For the text-containing cell, return its midpoint in (X, Y) coordinate format. 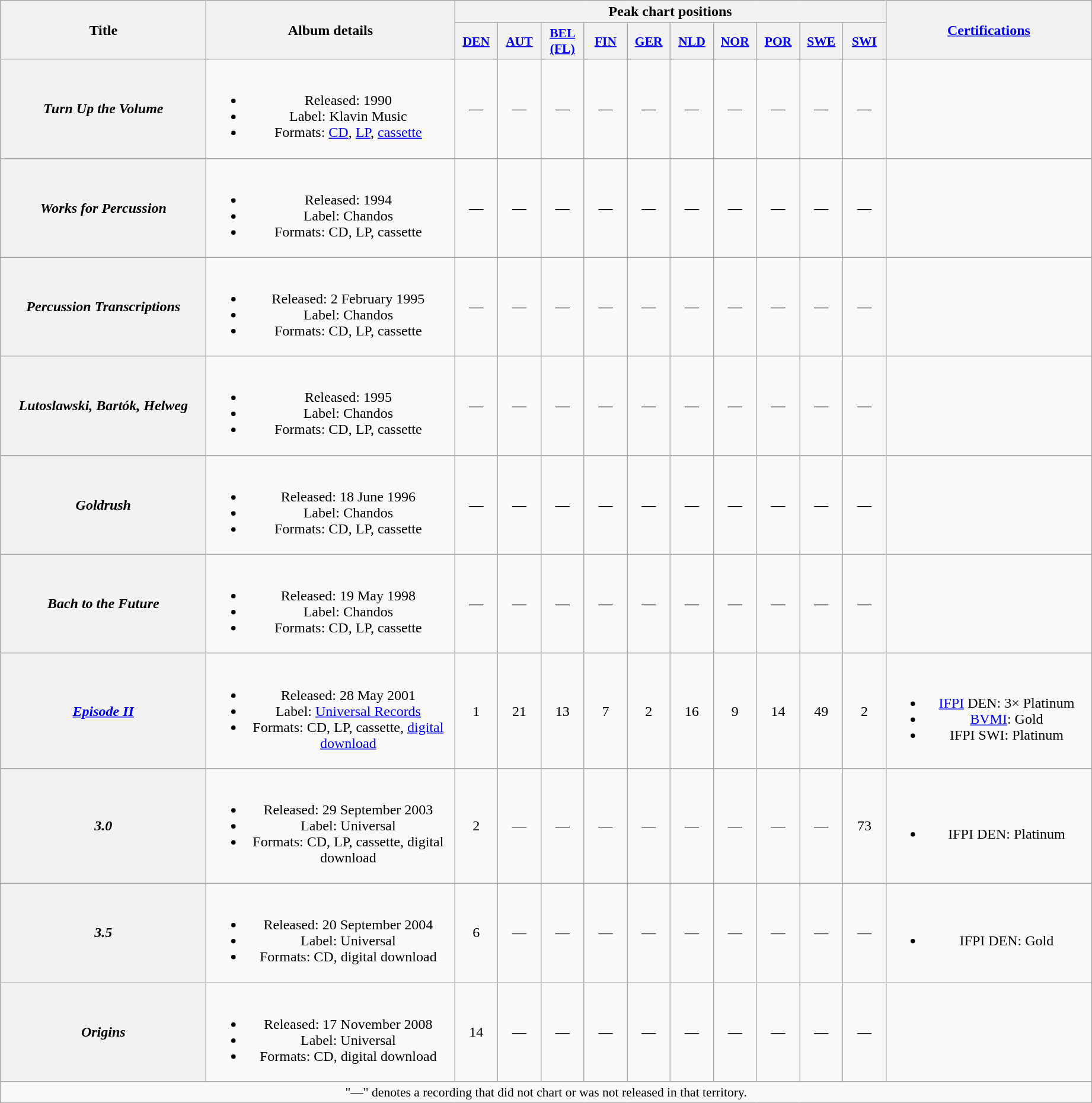
"—" denotes a recording that did not chart or was not released in that territory. (547, 1092)
Released: 1995Label: ChandosFormats: CD, LP, cassette (331, 405)
IFPI DEN: Platinum (989, 826)
SWI (864, 41)
Turn Up the Volume (103, 109)
AUT (519, 41)
21 (519, 711)
Released: 19 May 1998Label: ChandosFormats: CD, LP, cassette (331, 603)
9 (735, 711)
SWE (822, 41)
7 (606, 711)
FIN (606, 41)
Released: 28 May 2001Label: Universal RecordsFormats: CD, LP, cassette, digital download (331, 711)
Album details (331, 30)
Released: 2 February 1995Label: ChandosFormats: CD, LP, cassette (331, 307)
73 (864, 826)
3.0 (103, 826)
Episode II (103, 711)
Goldrush (103, 505)
IFPI DEN: 3× PlatinumBVMI: GoldIFPI SWI: Platinum (989, 711)
Lutoslawski, Bartók, Helweg (103, 405)
GER (649, 41)
49 (822, 711)
DEN (477, 41)
Released: 17 November 2008Label: UniversalFormats: CD, digital download (331, 1032)
NLD (692, 41)
Works for Percussion (103, 207)
13 (562, 711)
POR (778, 41)
Peak chart positions (670, 12)
3.5 (103, 933)
Released: 18 June 1996Label: ChandosFormats: CD, LP, cassette (331, 505)
Released: 20 September 2004Label: UniversalFormats: CD, digital download (331, 933)
Released: 29 September 2003Label: UniversalFormats: CD, LP, cassette, digital download (331, 826)
16 (692, 711)
BEL(FL) (562, 41)
NOR (735, 41)
Released: 1990Label: Klavin MusicFormats: CD, LP, cassette (331, 109)
Title (103, 30)
6 (477, 933)
Released: 1994Label: ChandosFormats: CD, LP, cassette (331, 207)
Certifications (989, 30)
Origins (103, 1032)
1 (477, 711)
Percussion Transcriptions (103, 307)
IFPI DEN: Gold (989, 933)
Bach to the Future (103, 603)
